Scan for the cell matching the given text and deliver its (x, y) coordinate at center. 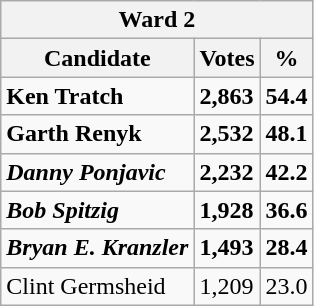
Bob Spitzig (98, 210)
54.4 (286, 96)
Ward 2 (157, 20)
36.6 (286, 210)
42.2 (286, 172)
28.4 (286, 248)
1,209 (227, 286)
1,493 (227, 248)
1,928 (227, 210)
Danny Ponjavic (98, 172)
2,532 (227, 134)
% (286, 58)
Ken Tratch (98, 96)
Candidate (98, 58)
2,863 (227, 96)
Votes (227, 58)
Bryan E. Kranzler (98, 248)
Clint Germsheid (98, 286)
48.1 (286, 134)
Garth Renyk (98, 134)
2,232 (227, 172)
23.0 (286, 286)
